For the text-containing cell, return its midpoint in [X, Y] coordinate format. 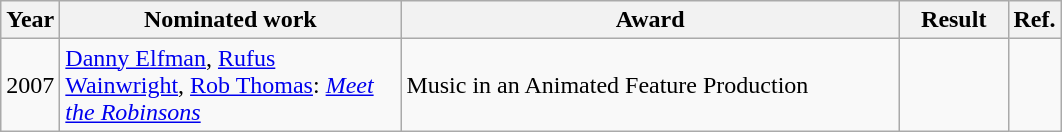
2007 [30, 85]
Music in an Animated Feature Production [650, 85]
Award [650, 20]
Danny Elfman, Rufus Wainwright, Rob Thomas: Meet the Robinsons [230, 85]
Ref. [1034, 20]
Year [30, 20]
Result [954, 20]
Nominated work [230, 20]
